Identify which cell holds the provided text, then report its [x, y] central coordinate. 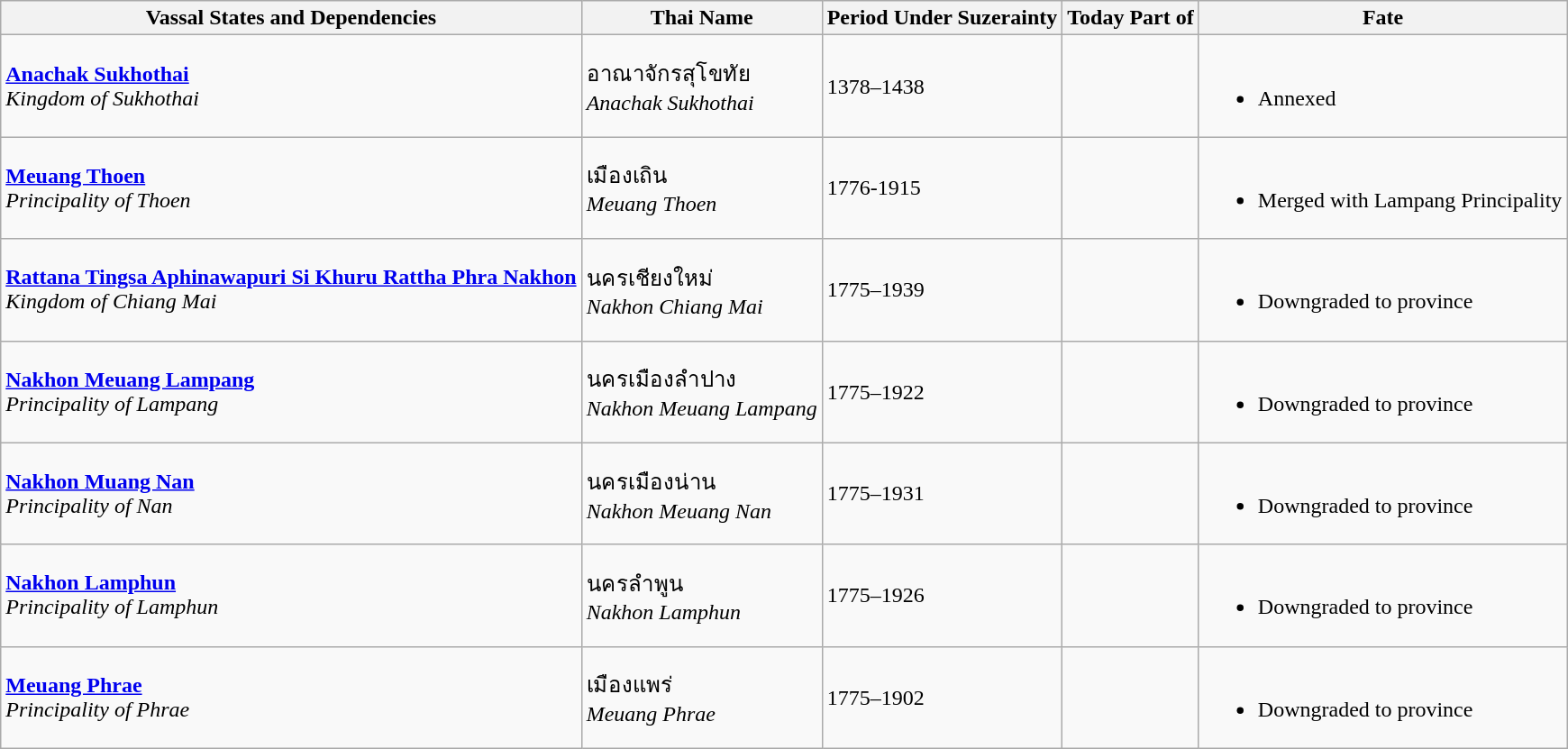
Nakhon Muang NanPrincipality of Nan [291, 494]
1378–1438 [943, 87]
Vassal States and Dependencies [291, 18]
อาณาจักรสุโขทัยAnachak Sukhothai [701, 87]
1776-1915 [943, 187]
เมืองเถินMeuang Thoen [701, 187]
Today Part of [1131, 18]
Merged with Lampang Principality [1382, 187]
Fate [1382, 18]
Nakhon Meuang LampangPrincipality of Lampang [291, 391]
1775–1902 [943, 698]
Thai Name [701, 18]
1775–1931 [943, 494]
Annexed [1382, 87]
1775–1922 [943, 391]
Meuang ThoenPrincipality of Thoen [291, 187]
Anachak SukhothaiKingdom of Sukhothai [291, 87]
1775–1926 [943, 595]
นครเมืองลำปางNakhon Meuang Lampang [701, 391]
Meuang PhraePrincipality of Phrae [291, 698]
นครเมืองน่านNakhon Meuang Nan [701, 494]
Rattana Tingsa Aphinawapuri Si Khuru Rattha Phra NakhonKingdom of Chiang Mai [291, 290]
นครเชียงใหม่Nakhon Chiang Mai [701, 290]
Nakhon LamphunPrincipality of Lamphun [291, 595]
นครลำพูนNakhon Lamphun [701, 595]
Period Under Suzerainty [943, 18]
เมืองแพร่Meuang Phrae [701, 698]
1775–1939 [943, 290]
